Detect which cell encompasses the target text, then output its (X, Y) center coordinate. 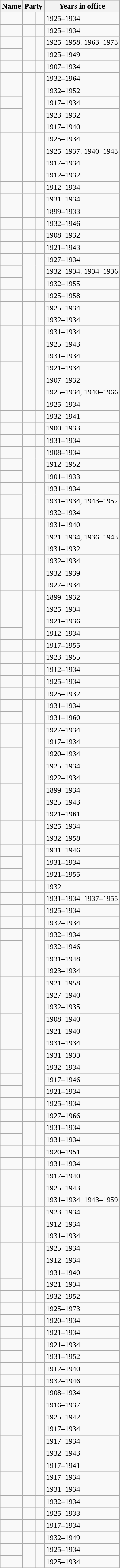
1921–1936 (82, 621)
1899–1932 (82, 597)
1921–1955 (82, 874)
1927–1966 (82, 1115)
1932–1941 (82, 416)
1908–1940 (82, 1019)
1917–1946 (82, 1079)
1927–1940 (82, 995)
1932–1934, 1934–1936 (82, 271)
1925–1942 (82, 1417)
1925–1949 (82, 54)
1931–1932 (82, 549)
1925–1973 (82, 1309)
1900–1933 (82, 428)
1923–1932 (82, 115)
1921–1961 (82, 814)
1899–1933 (82, 211)
1921–1943 (82, 247)
1925–1958, 1963–1973 (82, 42)
1931–1934, 1937–1955 (82, 898)
1921–1958 (82, 983)
1931–1934, 1943–1952 (82, 500)
1932–1955 (82, 284)
1931–1934, 1943–1959 (82, 1200)
1922–1934 (82, 778)
1931–1946 (82, 850)
1931–1952 (82, 1357)
Years in office (82, 6)
1921–1940 (82, 1031)
1932–1943 (82, 1453)
1899–1934 (82, 790)
1912–1952 (82, 464)
1907–1932 (82, 380)
1932–1935 (82, 1007)
1932–1949 (82, 1538)
1921–1934, 1936–1943 (82, 537)
1923–1955 (82, 657)
1925–1937, 1940–1943 (82, 151)
1925–1932 (82, 693)
1931–1933 (82, 1055)
1920–1951 (82, 1152)
1925–1958 (82, 296)
1932–1939 (82, 573)
1932–1964 (82, 79)
1912–1940 (82, 1369)
1917–1955 (82, 645)
1908–1932 (82, 235)
1932 (82, 886)
1932–1958 (82, 838)
Party (33, 6)
1916–1937 (82, 1405)
1917–1941 (82, 1465)
1912–1932 (82, 175)
1931–1948 (82, 959)
1901–1933 (82, 476)
1925–1934, 1940–1966 (82, 392)
1907–1934 (82, 67)
1931–1960 (82, 717)
1925–1933 (82, 1514)
Name (11, 6)
